Provide the (x, y) coordinate of the cell's center where the given text is located.  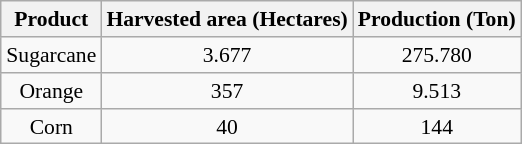
Sugarcane (51, 55)
40 (226, 126)
Orange (51, 91)
3.677 (226, 55)
357 (226, 91)
Corn (51, 126)
Product (51, 19)
Production (Ton) (437, 19)
275.780 (437, 55)
Harvested area (Hectares) (226, 19)
9.513 (437, 91)
144 (437, 126)
